For the text-containing cell, return its midpoint in [X, Y] coordinate format. 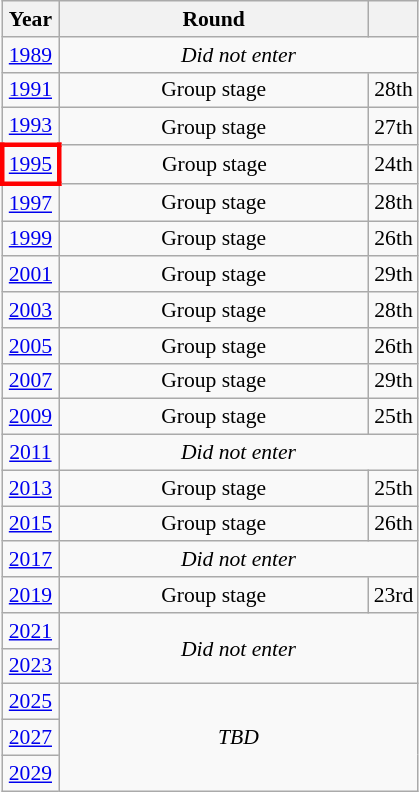
1989 [30, 55]
1997 [30, 202]
2015 [30, 524]
24th [394, 164]
1995 [30, 164]
2007 [30, 381]
2009 [30, 417]
23rd [394, 595]
Year [30, 19]
2019 [30, 595]
2005 [30, 346]
Round [214, 19]
2023 [30, 666]
2001 [30, 275]
27th [394, 126]
2021 [30, 631]
1999 [30, 239]
1991 [30, 90]
2027 [30, 738]
2017 [30, 560]
2003 [30, 310]
2029 [30, 773]
2025 [30, 702]
2013 [30, 488]
2011 [30, 453]
TBD [239, 738]
1993 [30, 126]
